For the text-containing cell, return its midpoint in (X, Y) coordinate format. 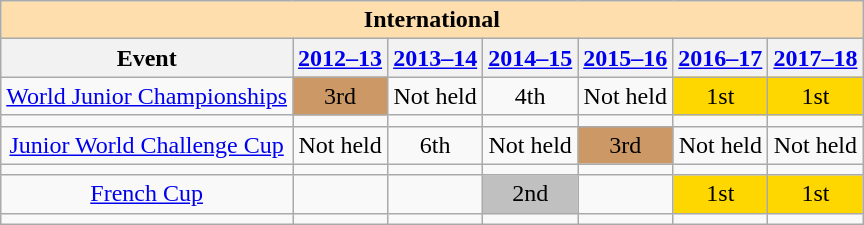
International (432, 20)
2015–16 (626, 58)
French Cup (147, 194)
2012–13 (340, 58)
2017–18 (816, 58)
4th (530, 96)
Junior World Challenge Cup (147, 145)
World Junior Championships (147, 96)
Event (147, 58)
2016–17 (720, 58)
2013–14 (436, 58)
6th (436, 145)
2014–15 (530, 58)
2nd (530, 194)
